Detect which cell encompasses the target text, then output its (X, Y) center coordinate. 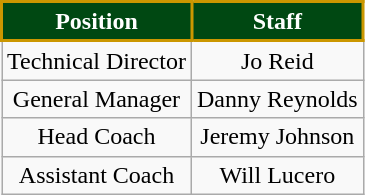
General Manager (97, 99)
Position (97, 22)
Jeremy Johnson (277, 137)
Danny Reynolds (277, 99)
Will Lucero (277, 175)
Technical Director (97, 60)
Assistant Coach (97, 175)
Staff (277, 22)
Jo Reid (277, 60)
Head Coach (97, 137)
